From the cell containing the given text, extract its center point as [X, Y] coordinate. 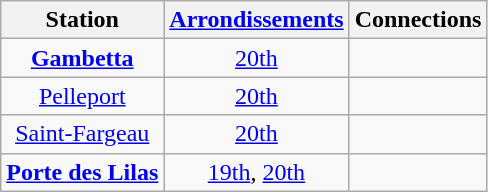
19th, 20th [256, 172]
Connections [418, 20]
Porte des Lilas [82, 172]
Gambetta [82, 58]
Saint-Fargeau [82, 134]
Pelleport [82, 96]
Station [82, 20]
Arrondissements [256, 20]
